Scan for the cell matching the given text and deliver its (X, Y) coordinate at center. 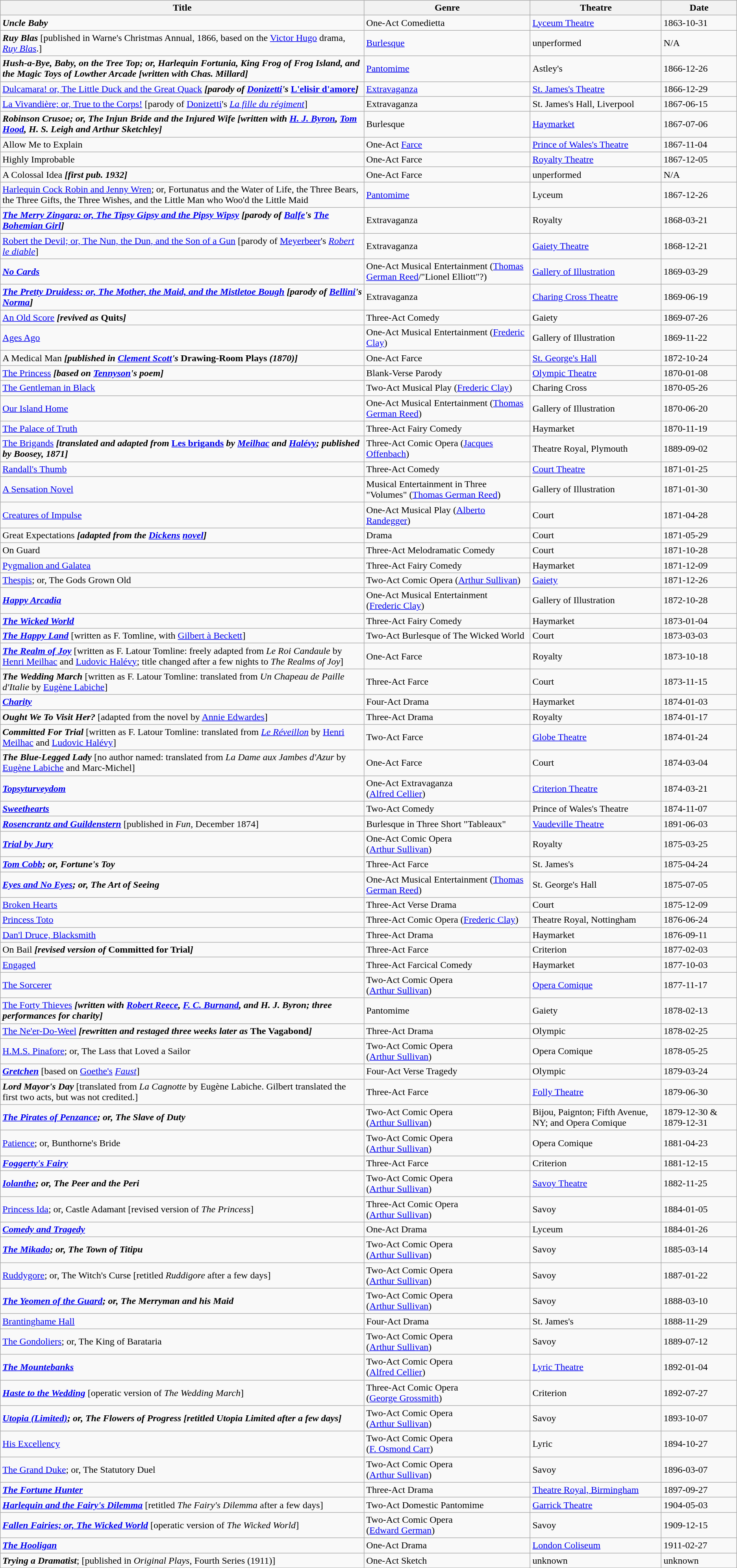
The Merry Zingara; or, The Tipsy Gipsy and the Pipsy Wipsy [parody of Balfe's The Bohemian Girl] (182, 220)
Pygmalion and Galatea (182, 565)
Garrick Theatre (596, 1505)
Robinson Crusoe; or, The Injun Bride and the Injured Wife [written with H. J. Byron, Tom Hood, H. S. Leigh and Arthur Sketchley] (182, 124)
1867-06-15 (699, 104)
An Old Score [revived as Quits] (182, 318)
1874-03-04 (699, 763)
Eyes and No Eyes; or, The Art of Seeing (182, 885)
Allow Me to Explain (182, 144)
Princess Ida; or, Castle Adamant [revised version of The Princess] (182, 1209)
Dulcamara! or, The Little Duck and the Great Quack [parody of Donizetti's L'elisir d'amore] (182, 89)
1871-12-09 (699, 565)
1874-01-24 (699, 737)
Theatre (596, 8)
Royalty Theatre (596, 159)
Happy Arcadia (182, 600)
1878-02-13 (699, 1010)
1904-05-03 (699, 1505)
The Grand Duke; or, The Statutory Duel (182, 1469)
1884-01-26 (699, 1230)
Sweethearts (182, 809)
Randall's Thumb (182, 469)
Charing Cross (596, 388)
Savoy Theatre (596, 1184)
Thespis; or, The Gods Grown Old (182, 580)
Three-Act Comic Opera (Frederic Clay) (447, 920)
1909-12-15 (699, 1525)
1876-06-24 (699, 920)
Two-Act Comic Opera(F. Osmond Carr) (447, 1444)
Four-Act Verse Tragedy (447, 1071)
1871-01-30 (699, 489)
1871-01-25 (699, 469)
Creatures of Impulse (182, 515)
1867-12-26 (699, 194)
Comedy and Tragedy (182, 1230)
Rosencrantz and Guildenstern [published in Fun, December 1874] (182, 824)
1871-04-28 (699, 515)
1882-11-25 (699, 1184)
Theatre Royal, Plymouth (596, 449)
The Forty Thieves [written with Robert Reece, F. C. Burnand, and H. J. Byron; three performances for charity] (182, 1010)
1866-12-29 (699, 89)
1870-06-20 (699, 408)
Gaiety Theatre (596, 246)
The Princess [based on Tennyson's poem] (182, 373)
Bijou, Paignton; Fifth Avenue, NY; and Opera Comique (596, 1117)
1867-11-04 (699, 144)
1892-01-04 (699, 1367)
The Wicked World (182, 621)
1874-01-03 (699, 702)
Uncle Baby (182, 23)
The Ne'er-Do-Weel [rewritten and restaged three weeks later as The Vagabond] (182, 1031)
1871-05-29 (699, 535)
1887-01-22 (699, 1276)
Three-Act Comic Opera(Arthur Sullivan) (447, 1209)
1879-06-30 (699, 1092)
Patience; or, Bunthorne's Bride (182, 1143)
One-Act Extravaganza(Alfred Cellier) (447, 789)
Two-Act Comic Opera(Alfred Cellier) (447, 1367)
Two-Act Comic Opera (Arthur Sullivan) (447, 580)
One-Act Musical Entertainment (Frederic Clay) (447, 338)
Two-Act Domestic Pantomime (447, 1505)
Ages Ago (182, 338)
Two-Act Comedy (447, 809)
Engaged (182, 965)
Court Theatre (596, 469)
1871-10-28 (699, 550)
1872-10-24 (699, 358)
Trial by Jury (182, 844)
London Coliseum (596, 1545)
Two-Act Burlesque of The Wicked World (447, 636)
One-Act Sketch (447, 1560)
1869-03-29 (699, 271)
La Vivandière; or, True to the Corps! [parody of Donizetti's La fille du régiment] (182, 104)
1870-05-26 (699, 388)
Fallen Fairies; or, The Wicked World [operatic version of The Wicked World] (182, 1525)
1897-09-27 (699, 1490)
Brantinghame Hall (182, 1321)
Three-Act Comic Opera (Jacques Offenbach) (447, 449)
The Gondoliers; or, The King of Barataria (182, 1342)
Two-Act Musical Play (Frederic Clay) (447, 388)
One-Act Comedietta (447, 23)
Three-Act Melodramatic Comedy (447, 550)
1873-01-04 (699, 621)
1867-07-06 (699, 124)
1873-11-15 (699, 681)
Charity (182, 702)
1878-05-25 (699, 1051)
Lord Mayor's Day [translated from La Cagnotte by Eugène Labiche. Gilbert translated the first two acts, but was not credited.] (182, 1092)
1874-01-17 (699, 717)
1881-12-15 (699, 1163)
Criterion Theatre (596, 789)
Burlesque in Three Short "Tableaux" (447, 824)
Iolanthe; or, The Peer and the Peri (182, 1184)
Tom Cobb; or, Fortune's Toy (182, 864)
The Fortune Hunter (182, 1490)
St. James's Theatre (596, 89)
Princess Toto (182, 920)
1892-07-27 (699, 1393)
Great Expectations [adapted from the Dickens novel] (182, 535)
The Palace of Truth (182, 428)
Ruy Blas [published in Warne's Christmas Annual, 1866, based on the Victor Hugo drama, Ruy Blas.] (182, 43)
1875-07-05 (699, 885)
Theatre Royal, Birmingham (596, 1490)
1879-12-30 & 1879-12-31 (699, 1117)
Robert the Devil; or, The Nun, the Dun, and the Son of a Gun [parody of Meyerbeer's Robert le diable] (182, 246)
No Cards (182, 271)
The Mountebanks (182, 1367)
Utopia (Limited); or, The Flowers of Progress [retitled Utopia Limited after a few days] (182, 1418)
Lyceum Theatre (596, 23)
Our Island Home (182, 408)
Blank-Verse Parody (447, 373)
1878-02-25 (699, 1031)
Three-Act Verse Drama (447, 905)
The Wedding March [written as F. Latour Tomline: translated from Un Chapeau de Paille d'Italie by Eugène Labiche] (182, 681)
Foggerty's Fairy (182, 1163)
Haste to the Wedding [operatic version of The Wedding March] (182, 1393)
1866-12-26 (699, 68)
1869-06-19 (699, 297)
Three-Act Comic Opera(George Grossmith) (447, 1393)
1888-03-10 (699, 1301)
One-Act Musical Play (Alberto Randegger) (447, 515)
1876-09-11 (699, 935)
Dan'l Druce, Blacksmith (182, 935)
The Mikado; or, The Town of Titipu (182, 1250)
1877-11-17 (699, 985)
The Brigands [translated and adapted from Les brigands by Meilhac and Halévy; published by Boosey, 1871] (182, 449)
1874-11-07 (699, 809)
Ruddygore; or, The Witch's Curse [retitled Ruddigore after a few days] (182, 1276)
Committed For Trial [written as F. Latour Tomline: translated from Le Réveillon by Henri Meilhac and Ludovic Halévy] (182, 737)
1881-04-23 (699, 1143)
1877-02-03 (699, 950)
1873-03-03 (699, 636)
Theatre Royal, Nottingham (596, 920)
1868-03-21 (699, 220)
1877-10-03 (699, 965)
1884-01-05 (699, 1209)
1875-04-24 (699, 864)
On Guard (182, 550)
St. James's Hall, Liverpool (596, 104)
Broken Hearts (182, 905)
1870-11-19 (699, 428)
1873-10-18 (699, 656)
1875-12-09 (699, 905)
Vaudeville Theatre (596, 824)
H.M.S. Pinafore; or, The Lass that Loved a Sailor (182, 1051)
The Blue-Legged Lady [no author named: translated from La Dame aux Jambes d'Azur by Eugène Labiche and Marc-Michel] (182, 763)
On Bail [revised version of Committed for Trial] (182, 950)
1896-03-07 (699, 1469)
1874-03-21 (699, 789)
The Yeomen of the Guard; or, The Merryman and his Maid (182, 1301)
Trying a Dramatist; [published in Original Plays, Fourth Series (1911)] (182, 1560)
One-Act Comic Opera(Arthur Sullivan) (447, 844)
Drama (447, 535)
Ought We To Visit Her? [adapted from the novel by Annie Edwardes] (182, 717)
Three-Act Farcical Comedy (447, 965)
Gretchen [based on Goethe's Faust] (182, 1071)
1911-02-27 (699, 1545)
1885-03-14 (699, 1250)
The Sorcerer (182, 985)
The Hooligan (182, 1545)
The Happy Land [written as F. Tomline, with Gilbert à Beckett] (182, 636)
1869-07-26 (699, 318)
Folly Theatre (596, 1092)
A Sensation Novel (182, 489)
1870-01-08 (699, 373)
1893-10-07 (699, 1418)
A Medical Man [published in Clement Scott's Drawing-Room Plays (1870)] (182, 358)
His Excellency (182, 1444)
1879-03-24 (699, 1071)
The Pretty Druidess; or, The Mother, the Maid, and the Mistletoe Bough [parody of Bellini's Norma] (182, 297)
Highly Improbable (182, 159)
Genre (447, 8)
1889-09-02 (699, 449)
1872-10-28 (699, 600)
One-Act Musical Entertainment (Thomas German Reed/"Lionel Elliott"?) (447, 271)
Lyric (596, 1444)
1891-06-03 (699, 824)
Astley's (596, 68)
1889-07-12 (699, 1342)
Harlequin and the Fairy's Dilemma [retitled The Fairy's Dilemma after a few days] (182, 1505)
1894-10-27 (699, 1444)
1871-12-26 (699, 580)
Lyric Theatre (596, 1367)
Charing Cross Theatre (596, 297)
The Gentleman in Black (182, 388)
1867-12-05 (699, 159)
Two-Act Comic Opera(Edward German) (447, 1525)
Globe Theatre (596, 737)
1869-11-22 (699, 338)
Two-Act Farce (447, 737)
1863-10-31 (699, 23)
One-Act Musical Entertainment(Frederic Clay) (447, 600)
1875-03-25 (699, 844)
The Pirates of Penzance; or, The Slave of Duty (182, 1117)
Olympic Theatre (596, 373)
Title (182, 8)
Date (699, 8)
A Colossal Idea [first pub. 1932] (182, 174)
1868-12-21 (699, 246)
Topsyturveydom (182, 789)
1888-11-29 (699, 1321)
Musical Entertainment in Three "Volumes" (Thomas German Reed) (447, 489)
